Identify which cell holds the provided text, then report its (X, Y) central coordinate. 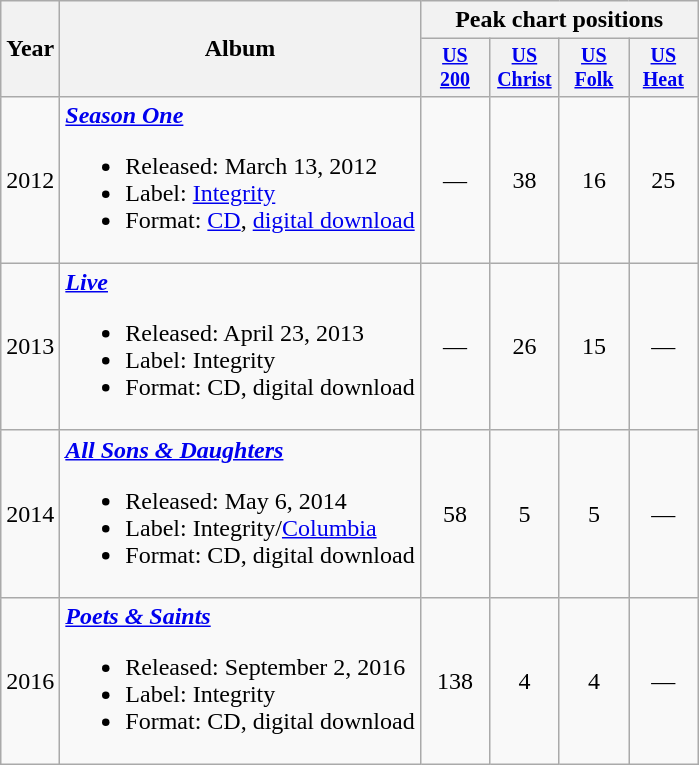
25 (664, 180)
58 (454, 514)
Poets & SaintsReleased: September 2, 2016Label: IntegrityFormat: CD, digital download (240, 680)
Peak chart positions (559, 20)
2014 (30, 514)
Season OneReleased: March 13, 2012Label: IntegrityFormat: CD, digital download (240, 180)
15 (594, 346)
USFolk (594, 68)
2016 (30, 680)
2013 (30, 346)
38 (524, 180)
16 (594, 180)
Album (240, 49)
US200 (454, 68)
26 (524, 346)
LiveReleased: April 23, 2013Label: IntegrityFormat: CD, digital download (240, 346)
Year (30, 49)
2012 (30, 180)
138 (454, 680)
USHeat (664, 68)
All Sons & DaughtersReleased: May 6, 2014Label: Integrity/ColumbiaFormat: CD, digital download (240, 514)
USChrist (524, 68)
